Extract the (X, Y) coordinate from the center of the cell holding the provided text.  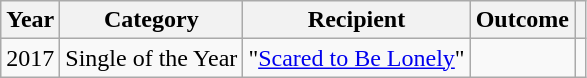
Year (30, 20)
Category (152, 20)
Single of the Year (152, 58)
2017 (30, 58)
Outcome (522, 20)
"Scared to Be Lonely" (356, 58)
Recipient (356, 20)
